Search for the cell housing the specified text and yield its [x, y] center coordinate. 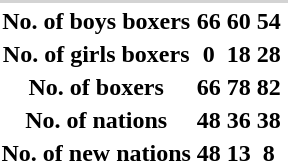
48 [208, 120]
54 [268, 21]
No. of boys boxers [96, 21]
18 [238, 54]
No. of girls boxers [96, 54]
82 [268, 87]
78 [238, 87]
0 [208, 54]
38 [268, 120]
No. of boxers [96, 87]
28 [268, 54]
60 [238, 21]
No. of nations [96, 120]
36 [238, 120]
